For the text-containing cell, return its midpoint in (x, y) coordinate format. 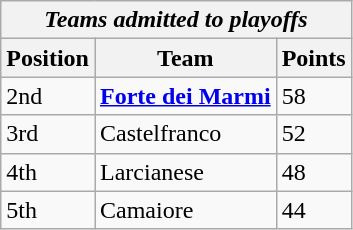
3rd (48, 134)
44 (314, 210)
5th (48, 210)
4th (48, 172)
Team (185, 58)
Teams admitted to playoffs (176, 20)
Points (314, 58)
Castelfranco (185, 134)
Camaiore (185, 210)
52 (314, 134)
48 (314, 172)
58 (314, 96)
Larcianese (185, 172)
2nd (48, 96)
Forte dei Marmi (185, 96)
Position (48, 58)
